Extract the [X, Y] coordinate from the center of the cell holding the provided text.  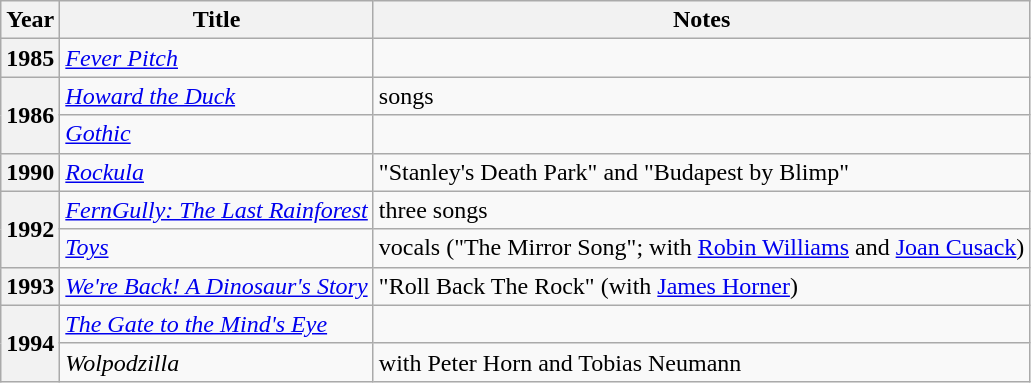
vocals ("The Mirror Song"; with Robin Williams and Joan Cusack) [702, 248]
1986 [30, 115]
1992 [30, 229]
"Stanley's Death Park" and "Budapest by Blimp" [702, 172]
Notes [702, 20]
Rockula [217, 172]
The Gate to the Mind's Eye [217, 324]
Title [217, 20]
FernGully: The Last Rainforest [217, 210]
"Roll Back The Rock" (with James Horner) [702, 286]
Fever Pitch [217, 58]
songs [702, 96]
1993 [30, 286]
Year [30, 20]
1985 [30, 58]
Wolpodzilla [217, 362]
1994 [30, 343]
1990 [30, 172]
We're Back! A Dinosaur's Story [217, 286]
Howard the Duck [217, 96]
Gothic [217, 134]
Toys [217, 248]
three songs [702, 210]
with Peter Horn and Tobias Neumann [702, 362]
